Detect which cell encompasses the target text, then output its (X, Y) center coordinate. 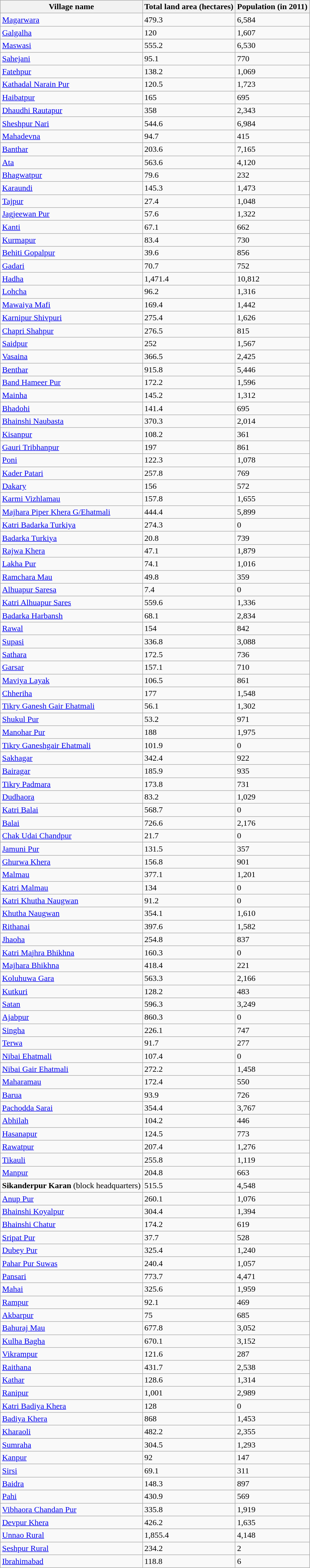
172.4 (189, 1082)
Tajpur (71, 201)
272.2 (189, 1069)
377.1 (189, 875)
Bhainshi Chatur (71, 1225)
4,120 (272, 162)
92 (189, 1458)
1,471.4 (189, 279)
1,078 (272, 460)
Chapri Shahpur (71, 330)
1,582 (272, 926)
260.1 (189, 1198)
528 (272, 1238)
1,596 (272, 383)
Kader Patari (71, 473)
736 (272, 654)
Pahi (71, 1497)
Bhagwatpur (71, 175)
39.6 (189, 253)
Gauri Tribhanpur (71, 447)
173.8 (189, 784)
134 (189, 888)
Chak Udai Chandpur (71, 836)
Bhainshi Koyalpur (71, 1212)
311 (272, 1471)
Karaundi (71, 188)
Tikauli (71, 1160)
Devpur Khera (71, 1522)
Haibatpur (71, 97)
1,394 (272, 1212)
Bairagar (71, 771)
37.7 (189, 1238)
Badarka Harbansh (71, 616)
128.6 (189, 1380)
138.2 (189, 71)
358 (189, 110)
Rampur (71, 1302)
555.2 (189, 46)
Galgalha (71, 33)
Tikry Padmara (71, 784)
121.6 (189, 1354)
Sheshpur Nari (71, 123)
74.1 (189, 564)
726 (272, 1095)
Lohcha (71, 292)
1,473 (272, 188)
Sathara (71, 654)
Baidra (71, 1484)
27.4 (189, 201)
157.1 (189, 667)
482.2 (189, 1432)
568.7 (189, 810)
145.2 (189, 395)
141.4 (189, 408)
94.7 (189, 136)
1,057 (272, 1263)
Hadha (71, 279)
1,076 (272, 1198)
915.8 (189, 369)
1,607 (272, 33)
1,069 (272, 71)
685 (272, 1315)
169.4 (189, 305)
Koluhuwa Gara (71, 978)
Saidpur (71, 343)
Kisanpur (71, 434)
3,052 (272, 1328)
Singha (71, 1030)
4,148 (272, 1535)
79.6 (189, 175)
361 (272, 434)
Ghurwa Khera (71, 862)
Bahuraj Mau (71, 1328)
Katri Badiya Khera (71, 1406)
Unnao Rural (71, 1535)
Katri Malmau (71, 888)
Maharamau (71, 1082)
Akbarpur (71, 1315)
563.3 (189, 978)
1,723 (272, 84)
Rithanai (71, 926)
662 (272, 227)
2 (272, 1548)
430.9 (189, 1497)
922 (272, 758)
971 (272, 719)
3,249 (272, 1004)
1,879 (272, 551)
2,989 (272, 1393)
145.3 (189, 188)
240.4 (189, 1263)
Kathar (71, 1380)
Khutha Naugwan (71, 914)
101.9 (189, 745)
739 (272, 538)
1,016 (272, 564)
325.4 (189, 1250)
67.1 (189, 227)
897 (272, 1484)
Karmi Vizhlamau (71, 499)
Lakha Pur (71, 564)
232 (272, 175)
Kulha Bagha (71, 1341)
47.1 (189, 551)
Seshpur Rural (71, 1548)
Mahadevna (71, 136)
1,655 (272, 499)
479.3 (189, 20)
1,442 (272, 305)
107.4 (189, 1056)
177 (189, 693)
96.2 (189, 292)
1,048 (272, 201)
20.8 (189, 538)
2,166 (272, 978)
Benthar (71, 369)
544.6 (189, 123)
550 (272, 1082)
1,635 (272, 1522)
Shukul Pur (71, 719)
204.8 (189, 1173)
2,425 (272, 356)
1,919 (272, 1509)
815 (272, 330)
418.4 (189, 965)
1,959 (272, 1289)
Rajwa Khera (71, 551)
770 (272, 59)
57.6 (189, 214)
Ramchara Mau (71, 577)
1,855.4 (189, 1535)
354.1 (189, 914)
122.3 (189, 460)
901 (272, 862)
2,176 (272, 823)
156 (189, 486)
174.2 (189, 1225)
Village name (71, 7)
Maviya Layak (71, 680)
342.4 (189, 758)
Katri Khutha Naugwan (71, 901)
1,567 (272, 343)
Majhara Bhikhna (71, 965)
Katri Badarka Turkiya (71, 525)
Balai (71, 823)
515.5 (189, 1185)
5,899 (272, 512)
148.3 (189, 1484)
120 (189, 33)
359 (272, 577)
1,276 (272, 1147)
Terwa (71, 1043)
95.1 (189, 59)
3,088 (272, 642)
188 (189, 732)
Chheriha (71, 693)
Mainha (71, 395)
837 (272, 939)
Sumraha (71, 1445)
868 (189, 1419)
6,984 (272, 123)
1,029 (272, 797)
1,322 (272, 214)
93.9 (189, 1095)
7.4 (189, 590)
Tikry Ganeshgair Ehatmali (71, 745)
325.6 (189, 1289)
Ibrahimabad (71, 1561)
21.7 (189, 836)
366.5 (189, 356)
415 (272, 136)
221 (272, 965)
747 (272, 1030)
1,316 (272, 292)
Dubey Pur (71, 1250)
596.3 (189, 1004)
563.6 (189, 162)
Tikry Ganesh Gair Ehatmali (71, 706)
277 (272, 1043)
Kutkuri (71, 991)
357 (272, 849)
Dakary (71, 486)
Anup Pur (71, 1198)
75 (189, 1315)
Sakhagar (71, 758)
3,152 (272, 1341)
Kurmapur (71, 240)
397.6 (189, 926)
Manohar Pur (71, 732)
104.2 (189, 1121)
83.2 (189, 797)
92.1 (189, 1302)
Ajabpur (71, 1017)
6 (272, 1561)
Raithana (71, 1367)
Pachodda Sarai (71, 1108)
1,293 (272, 1445)
68.1 (189, 616)
Rawatpur (71, 1147)
4,548 (272, 1185)
370.3 (189, 421)
Badarka Turkiya (71, 538)
Jamuni Pur (71, 849)
1,001 (189, 1393)
Banthar (71, 149)
Manpur (71, 1173)
Karnipur Shivpuri (71, 318)
91.2 (189, 901)
569 (272, 1497)
335.8 (189, 1509)
731 (272, 784)
128.2 (189, 991)
2,355 (272, 1432)
1,312 (272, 395)
3,767 (272, 1108)
185.9 (189, 771)
128 (189, 1406)
Population (in 2011) (272, 7)
124.5 (189, 1134)
69.1 (189, 1471)
1,626 (272, 318)
469 (272, 1302)
1,119 (272, 1160)
4,471 (272, 1276)
Maswasi (71, 46)
730 (272, 240)
Bhadohi (71, 408)
Kanpur (71, 1458)
860.3 (189, 1017)
1,302 (272, 706)
1,458 (272, 1069)
120.5 (189, 84)
Katri Balai (71, 810)
Ranipur (71, 1393)
147 (272, 1458)
Vibhaora Chandan Pur (71, 1509)
1,201 (272, 875)
2,538 (272, 1367)
Pansari (71, 1276)
160.3 (189, 952)
252 (189, 343)
431.7 (189, 1367)
1,314 (272, 1380)
1,336 (272, 603)
Dhaudhi Rautapur (71, 110)
203.6 (189, 149)
Pahar Pur Suwas (71, 1263)
275.4 (189, 318)
842 (272, 629)
Jhaoha (71, 939)
56.1 (189, 706)
157.8 (189, 499)
619 (272, 1225)
Nibai Gair Ehatmali (71, 1069)
10,812 (272, 279)
752 (272, 266)
Ata (71, 162)
234.2 (189, 1548)
Barua (71, 1095)
Garsar (71, 667)
Sripat Pur (71, 1238)
5,446 (272, 369)
49.8 (189, 577)
156.8 (189, 862)
Poni (71, 460)
Katri Alhuapur Sares (71, 603)
304.4 (189, 1212)
1,453 (272, 1419)
856 (272, 253)
Bhainshi Naubasta (71, 421)
2,834 (272, 616)
172.5 (189, 654)
91.7 (189, 1043)
446 (272, 1121)
Total land area (hectares) (189, 7)
Satan (71, 1004)
Abhilah (71, 1121)
Jagjeewan Pur (71, 214)
426.2 (189, 1522)
773.7 (189, 1276)
106.5 (189, 680)
2,014 (272, 421)
Vikrampur (71, 1354)
Badiya Khera (71, 1419)
Band Hameer Pur (71, 383)
Rawal (71, 629)
118.8 (189, 1561)
108.2 (189, 434)
663 (272, 1173)
Mahai (71, 1289)
572 (272, 486)
Nibai Ehatmali (71, 1056)
Sikanderpur Karan (block headquarters) (71, 1185)
Vasaina (71, 356)
677.8 (189, 1328)
Sirsi (71, 1471)
336.8 (189, 642)
Kanti (71, 227)
172.2 (189, 383)
Alhuapur Saresa (71, 590)
Mawaiya Mafi (71, 305)
354.4 (189, 1108)
1,548 (272, 693)
Behiti Gopalpur (71, 253)
276.5 (189, 330)
710 (272, 667)
559.6 (189, 603)
207.4 (189, 1147)
726.6 (189, 823)
197 (189, 447)
1,610 (272, 914)
Kharaoli (71, 1432)
83.4 (189, 240)
Fatehpur (71, 71)
2,343 (272, 110)
Katri Majhra Bhikhna (71, 952)
483 (272, 991)
165 (189, 97)
935 (272, 771)
131.5 (189, 849)
670.1 (189, 1341)
6,584 (272, 20)
257.8 (189, 473)
226.1 (189, 1030)
154 (189, 629)
Dudhaora (71, 797)
Hasanapur (71, 1134)
Sahejani (71, 59)
287 (272, 1354)
7,165 (272, 149)
Magarwara (71, 20)
1,240 (272, 1250)
769 (272, 473)
70.7 (189, 266)
Gadari (71, 266)
255.8 (189, 1160)
6,530 (272, 46)
254.8 (189, 939)
304.5 (189, 1445)
Majhara Piper Khera G/Ehatmali (71, 512)
Supasi (71, 642)
444.4 (189, 512)
773 (272, 1134)
1,975 (272, 732)
53.2 (189, 719)
274.3 (189, 525)
Kathadal Narain Pur (71, 84)
Malmau (71, 875)
